Pinpoint the cell where the given text exists, returning its [X, Y] midpoint coordinate. 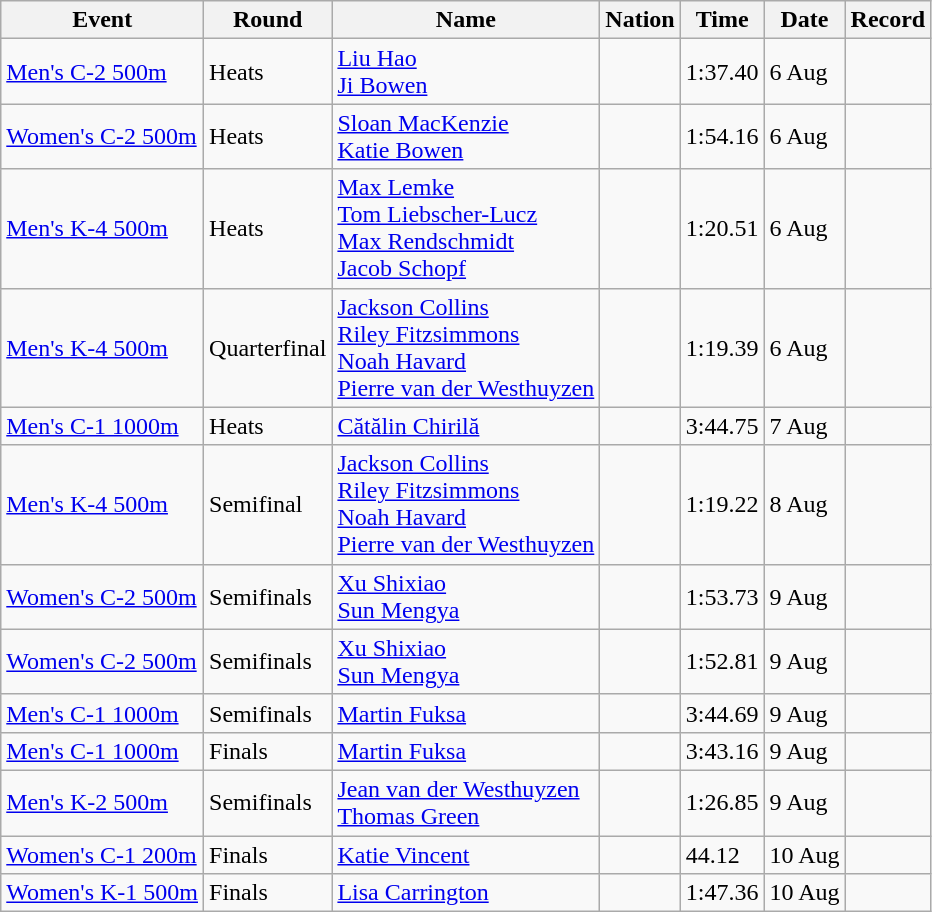
1:20.51 [722, 228]
Round [268, 20]
1:52.81 [722, 662]
8 Aug [804, 504]
1:54.16 [722, 136]
3:43.16 [722, 751]
Katie Vincent [466, 855]
Liu HaoJi Bowen [466, 72]
1:19.22 [722, 504]
Record [888, 20]
3:44.75 [722, 426]
Quarterfinal [268, 348]
Sloan MacKenzieKatie Bowen [466, 136]
1:26.85 [722, 802]
Women's K-1 500m [102, 893]
Date [804, 20]
Event [102, 20]
Lisa Carrington [466, 893]
Nation [640, 20]
Semifinal [268, 504]
Men's K-2 500m [102, 802]
Name [466, 20]
Men's C-2 500m [102, 72]
1:47.36 [722, 893]
7 Aug [804, 426]
Max LemkeTom Liebscher-LuczMax RendschmidtJacob Schopf [466, 228]
Cătălin Chirilă [466, 426]
1:37.40 [722, 72]
3:44.69 [722, 713]
1:53.73 [722, 596]
Time [722, 20]
Jean van der WesthuyzenThomas Green [466, 802]
Women's C-1 200m [102, 855]
1:19.39 [722, 348]
44.12 [722, 855]
